Scan for the cell matching the given text and deliver its [X, Y] coordinate at center. 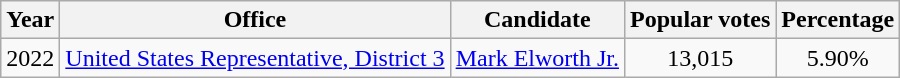
Popular votes [700, 20]
2022 [30, 58]
Mark Elworth Jr. [537, 58]
Candidate [537, 20]
5.90% [838, 58]
Office [255, 20]
13,015 [700, 58]
Percentage [838, 20]
United States Representative, District 3 [255, 58]
Year [30, 20]
